Output the [X, Y] coordinate of the center of the cell containing the given text.  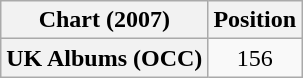
156 [255, 58]
UK Albums (OCC) [104, 58]
Chart (2007) [104, 20]
Position [255, 20]
